Detect which cell encompasses the target text, then output its [X, Y] center coordinate. 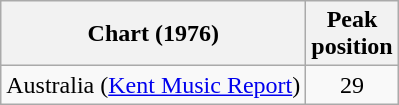
Australia (Kent Music Report) [154, 85]
Peakposition [352, 34]
29 [352, 85]
Chart (1976) [154, 34]
